For the text-containing cell, return its midpoint in [X, Y] coordinate format. 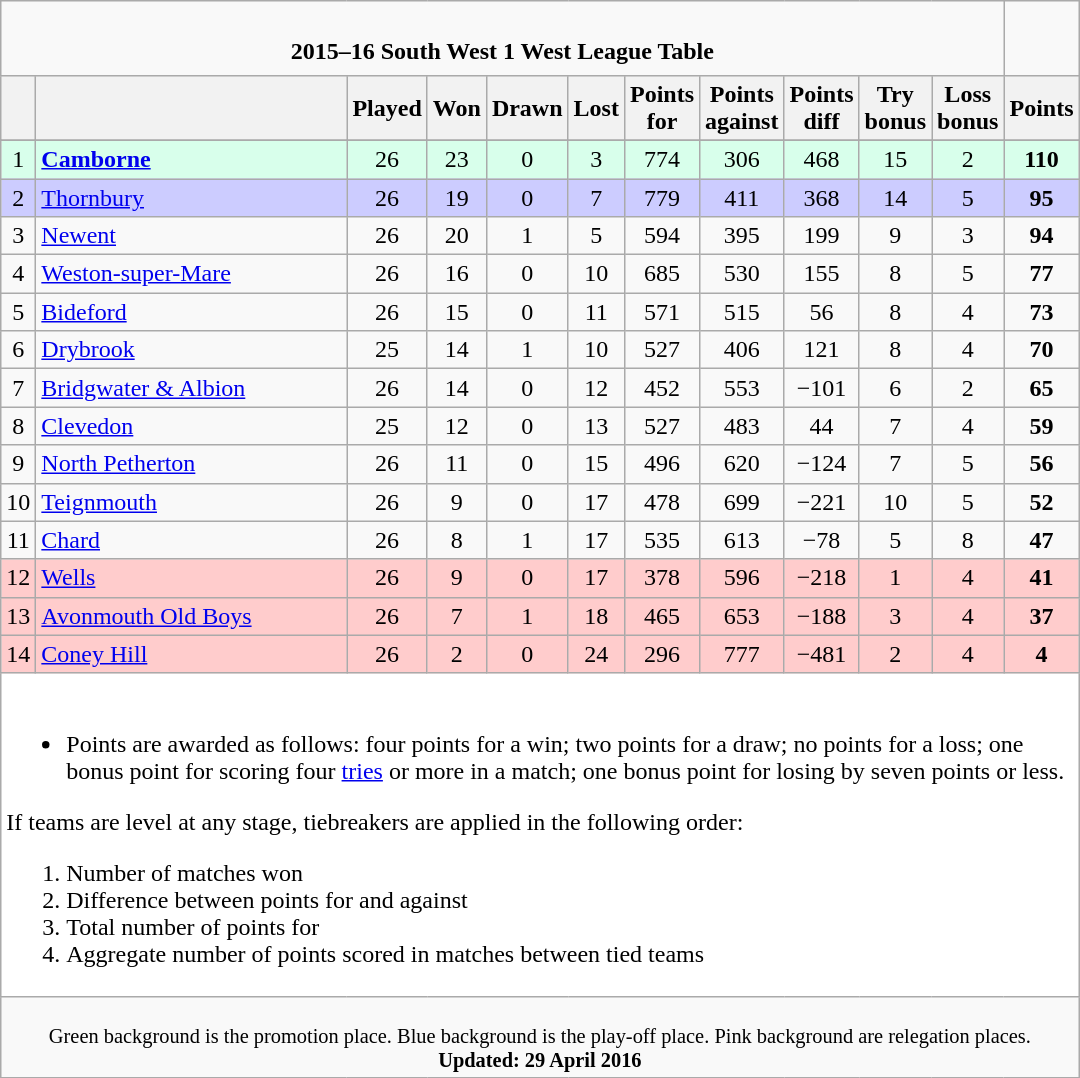
59 [1042, 426]
Thornbury [192, 197]
19 [456, 197]
468 [822, 159]
Drawn [527, 108]
465 [662, 616]
571 [662, 312]
Won [456, 108]
−124 [822, 464]
Bideford [192, 312]
496 [662, 464]
−221 [822, 502]
16 [456, 274]
Camborne [192, 159]
37 [1042, 616]
515 [742, 312]
620 [742, 464]
65 [1042, 388]
395 [742, 236]
306 [742, 159]
−188 [822, 616]
777 [742, 654]
406 [742, 350]
47 [1042, 540]
368 [822, 197]
94 [1042, 236]
Points for [662, 108]
Clevedon [192, 426]
Newent [192, 236]
774 [662, 159]
478 [662, 502]
296 [662, 654]
121 [822, 350]
378 [662, 578]
70 [1042, 350]
596 [742, 578]
155 [822, 274]
553 [742, 388]
Lost [596, 108]
Try bonus [895, 108]
77 [1042, 274]
Teignmouth [192, 502]
199 [822, 236]
North Petherton [192, 464]
73 [1042, 312]
452 [662, 388]
594 [662, 236]
Loss bonus [968, 108]
Drybrook [192, 350]
Points [1042, 108]
530 [742, 274]
Chard [192, 540]
Points against [742, 108]
−78 [822, 540]
411 [742, 197]
Points diff [822, 108]
685 [662, 274]
23 [456, 159]
Green background is the promotion place. Blue background is the play-off place. Pink background are relegation places. Updated: 29 April 2016 [540, 1036]
44 [822, 426]
779 [662, 197]
24 [596, 654]
613 [742, 540]
Wells [192, 578]
41 [1042, 578]
Avonmouth Old Boys [192, 616]
−218 [822, 578]
535 [662, 540]
−101 [822, 388]
699 [742, 502]
483 [742, 426]
20 [456, 236]
−481 [822, 654]
18 [596, 616]
95 [1042, 197]
Coney Hill [192, 654]
Bridgwater & Albion [192, 388]
52 [1042, 502]
653 [742, 616]
110 [1042, 159]
Weston-super-Mare [192, 274]
Played [387, 108]
